Provide the (x, y) coordinate of the cell's center where the given text is located.  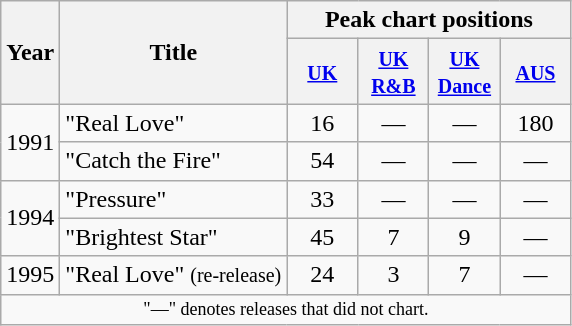
"Brightest Star" (174, 237)
"Real Love" (re-release) (174, 275)
UK Dance (464, 72)
180 (536, 123)
Title (174, 52)
54 (322, 161)
"—" denotes releases that did not chart. (286, 310)
UK (322, 72)
UK R&B (394, 72)
33 (322, 199)
AUS (536, 72)
1991 (30, 142)
Year (30, 52)
1995 (30, 275)
"Pressure" (174, 199)
1994 (30, 218)
3 (394, 275)
16 (322, 123)
45 (322, 237)
9 (464, 237)
Peak chart positions (429, 20)
"Catch the Fire" (174, 161)
24 (322, 275)
"Real Love" (174, 123)
